Pinpoint the cell where the given text exists, returning its (x, y) midpoint coordinate. 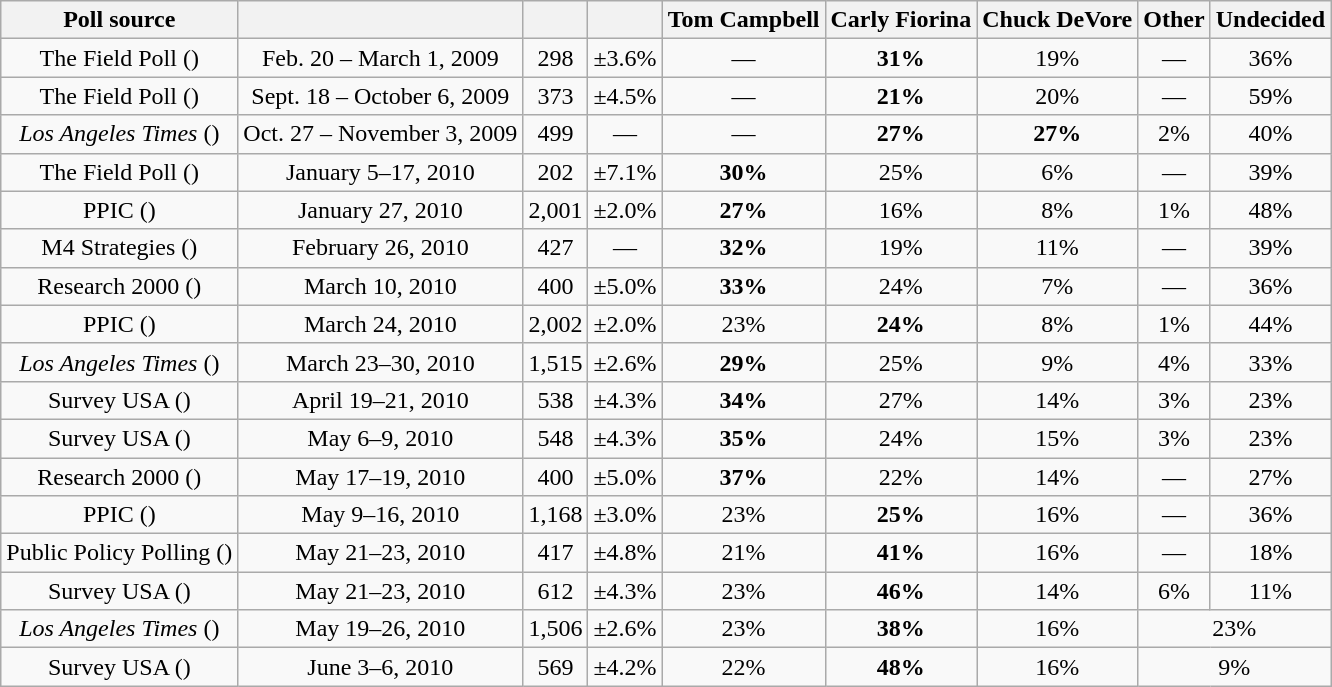
±3.0% (625, 515)
31% (901, 58)
March 10, 2010 (380, 286)
±4.8% (625, 553)
15% (1058, 438)
Public Policy Polling () (120, 553)
30% (744, 172)
Poll source (120, 20)
548 (556, 438)
7% (1058, 286)
29% (744, 362)
M4 Strategies () (120, 248)
18% (1270, 553)
32% (744, 248)
February 26, 2010 (380, 248)
4% (1174, 362)
Tom Campbell (744, 20)
44% (1270, 324)
202 (556, 172)
1,515 (556, 362)
May 9–16, 2010 (380, 515)
June 3–6, 2010 (380, 667)
37% (744, 477)
Oct. 27 – November 3, 2009 (380, 134)
Other (1174, 20)
538 (556, 400)
1,506 (556, 629)
±4.5% (625, 96)
2,001 (556, 210)
59% (1270, 96)
20% (1058, 96)
±7.1% (625, 172)
373 (556, 96)
January 27, 2010 (380, 210)
±3.6% (625, 58)
46% (901, 591)
March 24, 2010 (380, 324)
2% (1174, 134)
Carly Fiorina (901, 20)
427 (556, 248)
May 17–19, 2010 (380, 477)
Sept. 18 – October 6, 2009 (380, 96)
40% (1270, 134)
38% (901, 629)
35% (744, 438)
March 23–30, 2010 (380, 362)
569 (556, 667)
Feb. 20 – March 1, 2009 (380, 58)
1,168 (556, 515)
May 6–9, 2010 (380, 438)
499 (556, 134)
May 19–26, 2010 (380, 629)
41% (901, 553)
Undecided (1270, 20)
Chuck DeVore (1058, 20)
34% (744, 400)
298 (556, 58)
612 (556, 591)
2,002 (556, 324)
±4.2% (625, 667)
January 5–17, 2010 (380, 172)
417 (556, 553)
April 19–21, 2010 (380, 400)
